Scan for the cell matching the given text and deliver its [X, Y] coordinate at center. 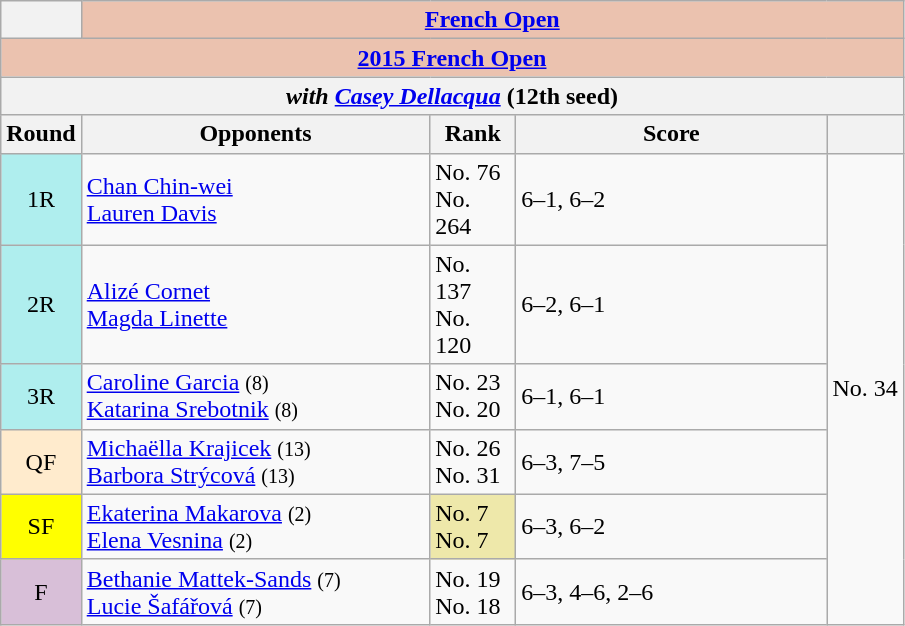
Rank [473, 134]
1R [41, 199]
2R [41, 304]
Opponents [256, 134]
6–3, 4–6, 2–6 [672, 592]
No. 76No. 264 [473, 199]
6–3, 7–5 [672, 462]
Caroline Garcia (8) Katarina Srebotnik (8) [256, 396]
6–2, 6–1 [672, 304]
French Open [492, 20]
6–1, 6–1 [672, 396]
QF [41, 462]
Alizé Cornet Magda Linette [256, 304]
6–1, 6–2 [672, 199]
No. 26No. 31 [473, 462]
No. 23No. 20 [473, 396]
No. 7No. 7 [473, 526]
3R [41, 396]
No. 19No. 18 [473, 592]
No. 34 [865, 388]
F [41, 592]
2015 French Open [452, 58]
SF [41, 526]
Ekaterina Makarova (2) Elena Vesnina (2) [256, 526]
Score [672, 134]
Michaëlla Krajicek (13) Barbora Strýcová (13) [256, 462]
Bethanie Mattek-Sands (7) Lucie Šafářová (7) [256, 592]
Round [41, 134]
with Casey Dellacqua (12th seed) [452, 96]
No. 137No. 120 [473, 304]
Chan Chin-wei Lauren Davis [256, 199]
6–3, 6–2 [672, 526]
